Extract the (X, Y) coordinate from the center of the cell holding the provided text.  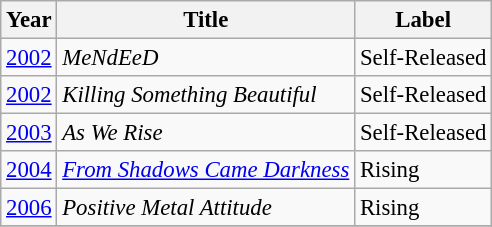
2004 (29, 170)
MeNdEeD (206, 58)
2006 (29, 208)
Label (424, 20)
From Shadows Came Darkness (206, 170)
Year (29, 20)
Killing Something Beautiful (206, 95)
Title (206, 20)
2003 (29, 133)
As We Rise (206, 133)
Positive Metal Attitude (206, 208)
